Return (X, Y) of the center of cell containing provided text 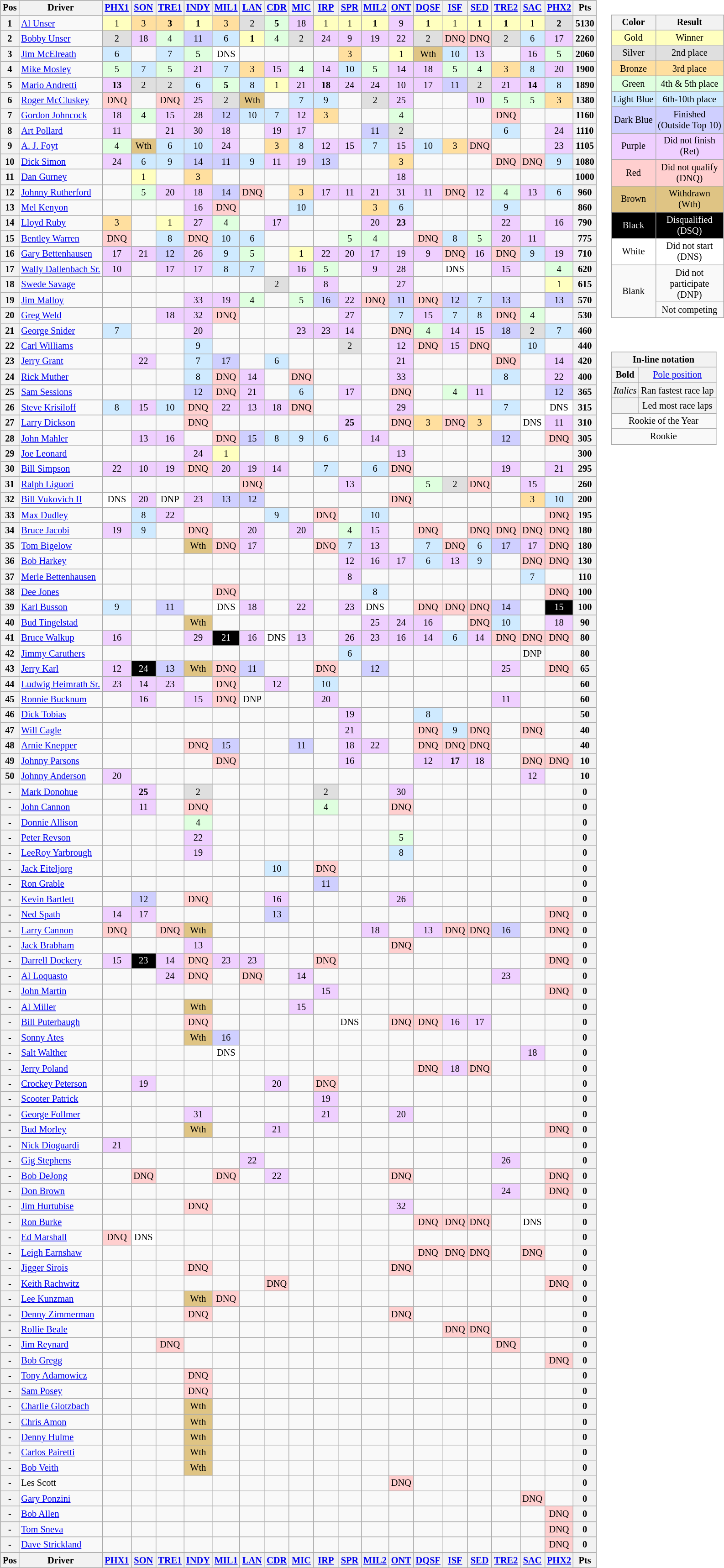
Did not start(DNS) (689, 252)
Ned Spath (60, 915)
365 (585, 392)
Bud Morley (60, 1130)
Green (634, 84)
Dark Blue (634, 120)
195 (585, 515)
Rookie (664, 437)
Ralph Liguori (60, 484)
3rd place (689, 68)
Max Dudley (60, 515)
48 (10, 746)
Gold (634, 38)
Larry Cannon (60, 930)
Bronze (634, 68)
Johnny Rutherford (60, 193)
45 (10, 700)
300 (585, 454)
315 (585, 408)
Finished(Outside Top 10) (689, 120)
2nd place (689, 53)
Al Unser (60, 23)
35 (10, 546)
Dick Tobias (60, 715)
Steve Krisiloff (60, 408)
1080 (585, 162)
Did notparticipate(DNP) (689, 284)
460 (585, 331)
Gig Stephens (60, 1161)
Bill Puterbaugh (60, 1022)
Bruce Jacobi (60, 531)
Carl Williams (60, 346)
Silver (634, 53)
Joe Leonard (60, 454)
420 (585, 362)
Dick Simon (60, 162)
John Cannon (60, 807)
775 (585, 238)
Bob Gregg (60, 1360)
Charlie Glotzbach (60, 1406)
Tom Bigelow (60, 546)
440 (585, 346)
Jigger Sirois (60, 1268)
Kevin Bartlett (60, 900)
Jim Hurtubise (60, 1207)
George Follmer (60, 1115)
Donnie Allison (60, 822)
Lee Kunzman (60, 1299)
Les Scott (60, 1484)
Dee Jones (60, 592)
47 (10, 730)
Nick Dioguardi (60, 1145)
Denny Zimmerman (60, 1314)
260 (585, 484)
Not competing (689, 310)
Wally Dallenbach Sr. (60, 269)
2260 (585, 39)
1110 (585, 131)
Jack Eiteljorg (60, 868)
Did not qualify(DNQ) (689, 173)
LeeRoy Yarbrough (60, 853)
Rollie Beale (60, 1330)
Led most race laps (677, 406)
1160 (585, 116)
Chris Amon (60, 1422)
Blank (634, 291)
Lloyd Ruby (60, 223)
960 (585, 193)
615 (585, 284)
Brown (634, 199)
Ron Grable (60, 884)
42 (10, 653)
Darrell Dockery (60, 961)
Crockey Peterson (60, 1084)
Arnie Knepper (60, 746)
200 (585, 500)
Disqualified(DSQ) (689, 226)
1105 (585, 147)
Mike Mosley (60, 69)
John Mahler (60, 438)
570 (585, 300)
Ludwig Heimrath Sr. (60, 684)
Bob DeJong (60, 1176)
Bentley Warren (60, 238)
Gary Ponzini (60, 1499)
295 (585, 469)
Gordon Johncock (60, 116)
Jack Brabham (60, 946)
530 (585, 316)
Dave Strickland (60, 1545)
46 (10, 715)
400 (585, 377)
130 (585, 561)
Roger McCluskey (60, 100)
Jerry Poland (60, 1068)
Peter Revson (60, 838)
Salt Walther (60, 1053)
Color (634, 22)
Al Loquasto (60, 976)
Don Brown (60, 1191)
Greg Weld (60, 316)
Swede Savage (60, 284)
Johnny Anderson (60, 776)
1900 (585, 69)
44 (10, 684)
Ronnie Bucknum (60, 700)
Will Cagle (60, 730)
A. J. Foyt (60, 147)
Bob Veith (60, 1468)
Art Pollard (60, 131)
Leigh Earnshaw (60, 1253)
Bud Tingelstad (60, 623)
Keith Rachwitz (60, 1284)
Denny Hulme (60, 1437)
43 (10, 669)
Purple (634, 147)
Ran fastest race lap (677, 390)
41 (10, 638)
Pole position (677, 375)
Jim Malloy (60, 300)
Sam Sessions (60, 392)
Tony Adamowicz (60, 1376)
5130 (585, 23)
Bold (625, 375)
Bobby Unser (60, 39)
1000 (585, 177)
Jim Reynard (60, 1345)
Al Miller (60, 1007)
Tom Sneva (60, 1530)
65 (585, 669)
Karl Busson (60, 607)
38 (10, 592)
Withdrawn(Wth) (689, 199)
Sonny Ates (60, 1038)
Bill Simpson (60, 469)
49 (10, 761)
310 (585, 423)
Dan Gurney (60, 177)
Mark Donohue (60, 792)
Bruce Walkup (60, 638)
Sam Posey (60, 1391)
34 (10, 531)
Ed Marshall (60, 1237)
Red (634, 173)
Larry Dickson (60, 423)
Bob Allen (60, 1514)
Light Blue (634, 99)
Gary Bettenhausen (60, 254)
Did not finish(Ret) (689, 147)
39 (10, 607)
Johnny Parsons (60, 761)
Mel Kenyon (60, 208)
Black (634, 226)
2060 (585, 54)
Italics (625, 390)
6th-10th place (689, 99)
Mario Andretti (60, 85)
Merle Bettenhausen (60, 577)
37 (10, 577)
Jimmy Caruthers (60, 653)
Rick Muther (60, 377)
790 (585, 223)
Result (689, 22)
Rookie of the Year (664, 421)
36 (10, 561)
White (634, 252)
710 (585, 254)
In-line notation (664, 360)
1380 (585, 100)
John Martin (60, 992)
Winner (689, 38)
Bob Harkey (60, 561)
Jerry Karl (60, 669)
620 (585, 269)
Jerry Grant (60, 362)
4th & 5th place (689, 84)
Ron Burke (60, 1222)
Carlos Pairetti (60, 1452)
1890 (585, 85)
Scooter Patrick (60, 1099)
Bill Vukovich II (60, 500)
110 (585, 577)
Jim McElreath (60, 54)
860 (585, 208)
George Snider (60, 331)
90 (585, 623)
305 (585, 438)
